Find where the given text appears and provide that cell's center as [x, y] coordinate. 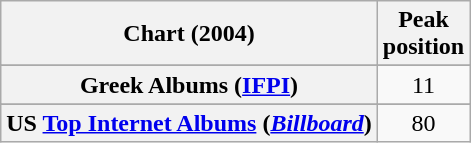
Peakposition [423, 34]
11 [423, 85]
80 [423, 123]
Chart (2004) [189, 34]
US Top Internet Albums (Billboard) [189, 123]
Greek Albums (IFPI) [189, 85]
